Search for the cell housing the specified text and yield its [x, y] center coordinate. 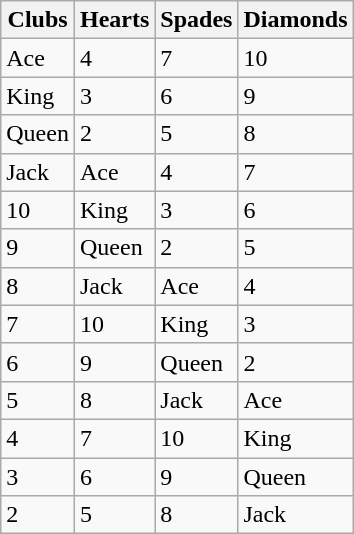
Clubs [38, 20]
Spades [196, 20]
Hearts [114, 20]
Diamonds [296, 20]
